From the cell containing the given text, extract its center point as [x, y] coordinate. 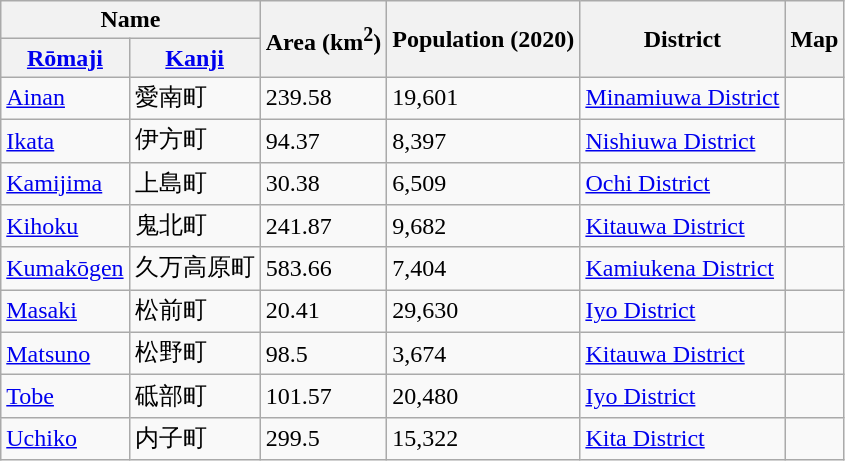
Kita District [682, 438]
Kumakōgen [65, 268]
Matsuno [65, 354]
299.5 [324, 438]
Kamijima [65, 184]
Tobe [65, 396]
Ainan [65, 98]
30.38 [324, 184]
Kamiukena District [682, 268]
98.5 [324, 354]
6,509 [484, 184]
Uchiko [65, 438]
松野町 [194, 354]
Nishiuwa District [682, 140]
19,601 [484, 98]
15,322 [484, 438]
District [682, 39]
Kanji [194, 58]
内子町 [194, 438]
Name [130, 20]
241.87 [324, 226]
29,630 [484, 312]
Map [814, 39]
久万高原町 [194, 268]
583.66 [324, 268]
Rōmaji [65, 58]
Kihoku [65, 226]
Ikata [65, 140]
Minamiuwa District [682, 98]
鬼北町 [194, 226]
9,682 [484, 226]
7,404 [484, 268]
Ochi District [682, 184]
愛南町 [194, 98]
20,480 [484, 396]
上島町 [194, 184]
伊方町 [194, 140]
8,397 [484, 140]
239.58 [324, 98]
94.37 [324, 140]
松前町 [194, 312]
Masaki [65, 312]
3,674 [484, 354]
Area (km2) [324, 39]
Population (2020) [484, 39]
20.41 [324, 312]
101.57 [324, 396]
砥部町 [194, 396]
